Capture the cell that displays the provided text and extract its [X, Y] central coordinate. 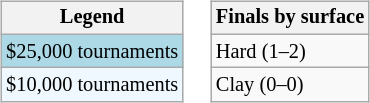
Hard (1–2) [290, 51]
Finals by surface [290, 18]
Clay (0–0) [290, 85]
$10,000 tournaments [92, 85]
$25,000 tournaments [92, 51]
Legend [92, 18]
